From the cell containing the given text, extract its center point as [x, y] coordinate. 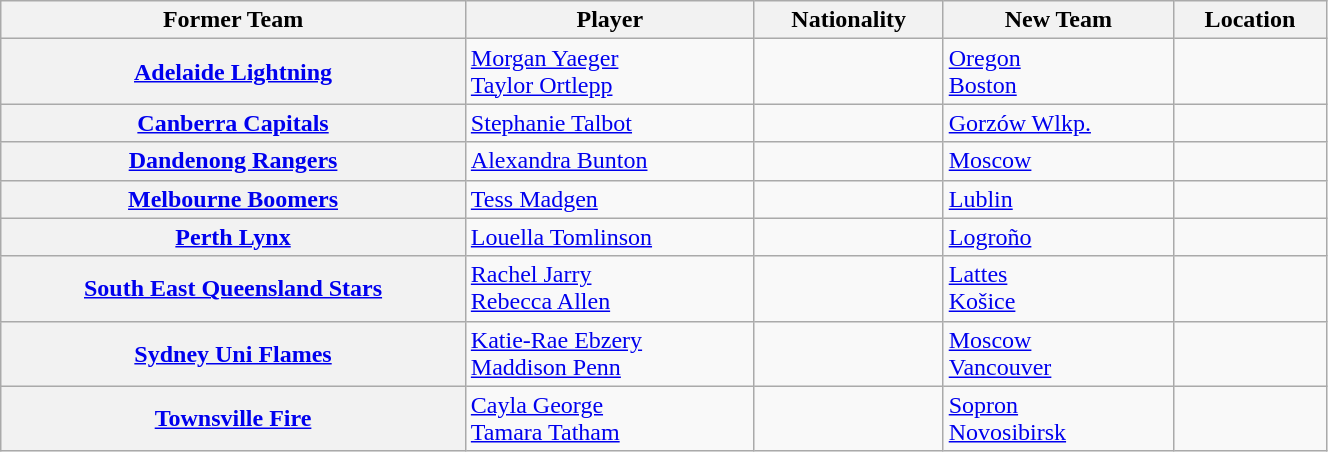
Lublin [1058, 199]
Location [1250, 20]
Townsville Fire [234, 418]
Tess Madgen [610, 199]
Canberra Capitals [234, 123]
Sopron Novosibirsk [1058, 418]
Morgan Yaeger Taylor Ortlepp [610, 72]
Former Team [234, 20]
Player [610, 20]
Oregon Boston [1058, 72]
Dandenong Rangers [234, 161]
Gorzów Wlkp. [1058, 123]
Moscow Vancouver [1058, 354]
New Team [1058, 20]
Cayla George Tamara Tatham [610, 418]
Logroño [1058, 237]
Stephanie Talbot [610, 123]
Rachel Jarry Rebecca Allen [610, 288]
Melbourne Boomers [234, 199]
South East Queensland Stars [234, 288]
Katie-Rae Ebzery Maddison Penn [610, 354]
Sydney Uni Flames [234, 354]
Perth Lynx [234, 237]
Moscow [1058, 161]
Nationality [848, 20]
Lattes Košice [1058, 288]
Louella Tomlinson [610, 237]
Adelaide Lightning [234, 72]
Alexandra Bunton [610, 161]
